Return (X, Y) of the center of cell containing provided text 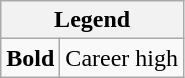
Legend (92, 20)
Bold (30, 58)
Career high (122, 58)
